Detect which cell encompasses the target text, then output its (x, y) center coordinate. 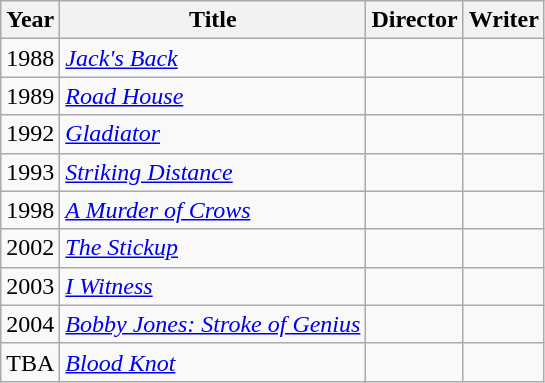
1998 (30, 210)
Jack's Back (213, 58)
1989 (30, 96)
Director (414, 20)
Gladiator (213, 134)
2004 (30, 324)
Bobby Jones: Stroke of Genius (213, 324)
1988 (30, 58)
Title (213, 20)
Road House (213, 96)
TBA (30, 362)
2002 (30, 248)
Writer (504, 20)
1992 (30, 134)
2003 (30, 286)
Blood Knot (213, 362)
The Stickup (213, 248)
Year (30, 20)
I Witness (213, 286)
Striking Distance (213, 172)
1993 (30, 172)
A Murder of Crows (213, 210)
